For the text-containing cell, return its midpoint in [x, y] coordinate format. 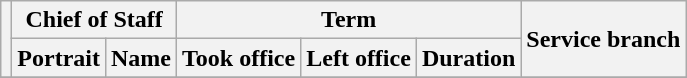
Name [140, 58]
Left office [359, 58]
Took office [239, 58]
Service branch [604, 39]
Term [349, 20]
Chief of Staff [94, 20]
Duration [468, 58]
Portrait [59, 58]
